Return the (x, y) coordinate for the center point of the cell that contains the specified text.  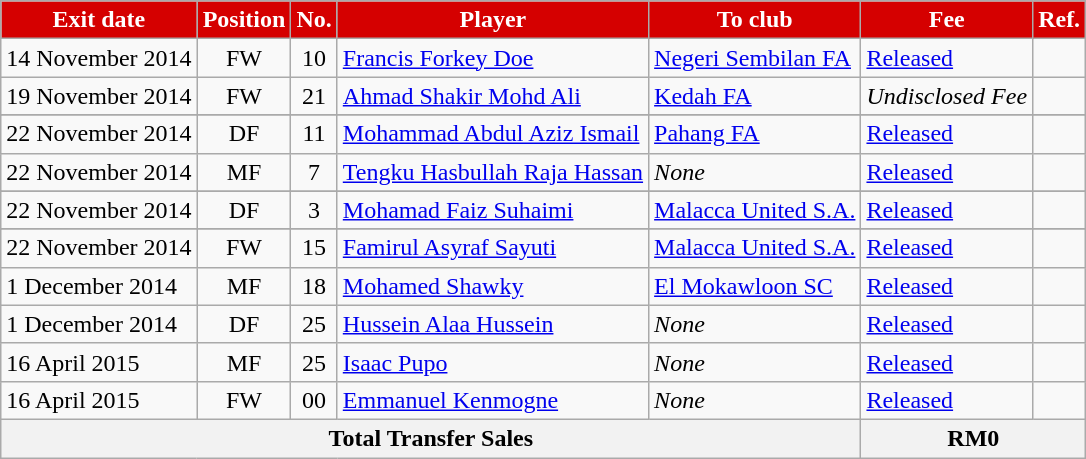
Hussein Alaa Hussein (492, 324)
Undisclosed Fee (947, 96)
Mohamad Faiz Suhaimi (492, 210)
19 November 2014 (99, 96)
21 (314, 96)
11 (314, 134)
Exit date (99, 20)
Fee (947, 20)
Ref. (1060, 20)
Mohammad Abdul Aziz Ismail (492, 134)
Pahang FA (755, 134)
Negeri Sembilan FA (755, 58)
Player (492, 20)
Mohamed Shawky (492, 286)
Emmanuel Kenmogne (492, 400)
3 (314, 210)
00 (314, 400)
7 (314, 172)
Famirul Asyraf Sayuti (492, 248)
Kedah FA (755, 96)
14 November 2014 (99, 58)
Isaac Pupo (492, 362)
To club (755, 20)
No. (314, 20)
El Mokawloon SC (755, 286)
Total Transfer Sales (431, 438)
Position (244, 20)
Tengku Hasbullah Raja Hassan (492, 172)
15 (314, 248)
18 (314, 286)
Francis Forkey Doe (492, 58)
RM0 (974, 438)
10 (314, 58)
Ahmad Shakir Mohd Ali (492, 96)
